Search for the cell housing the specified text and yield its (x, y) center coordinate. 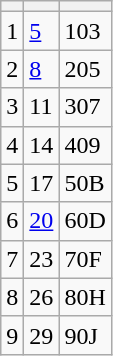
60D (85, 221)
6 (12, 221)
4 (12, 145)
29 (42, 335)
307 (85, 107)
14 (42, 145)
11 (42, 107)
9 (12, 335)
26 (42, 297)
1 (12, 31)
20 (42, 221)
7 (12, 259)
80H (85, 297)
205 (85, 69)
23 (42, 259)
2 (12, 69)
90J (85, 335)
17 (42, 183)
50B (85, 183)
409 (85, 145)
70F (85, 259)
3 (12, 107)
103 (85, 31)
